Extract the (x, y) coordinate from the center of the cell holding the provided text.  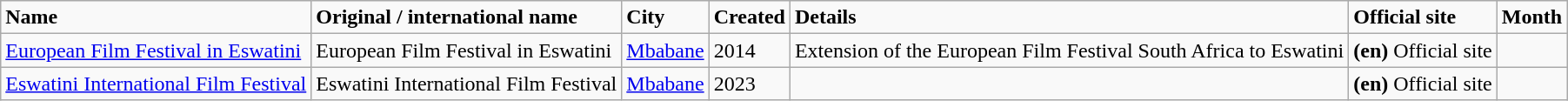
Details (1069, 17)
Original / international name (466, 17)
Official site (1423, 17)
2023 (750, 84)
Created (750, 17)
2014 (750, 50)
City (665, 17)
Name (157, 17)
Extension of the European Film Festival South Africa to Eswatini (1069, 50)
Month (1531, 17)
